Return (x, y) of the center of cell containing provided text 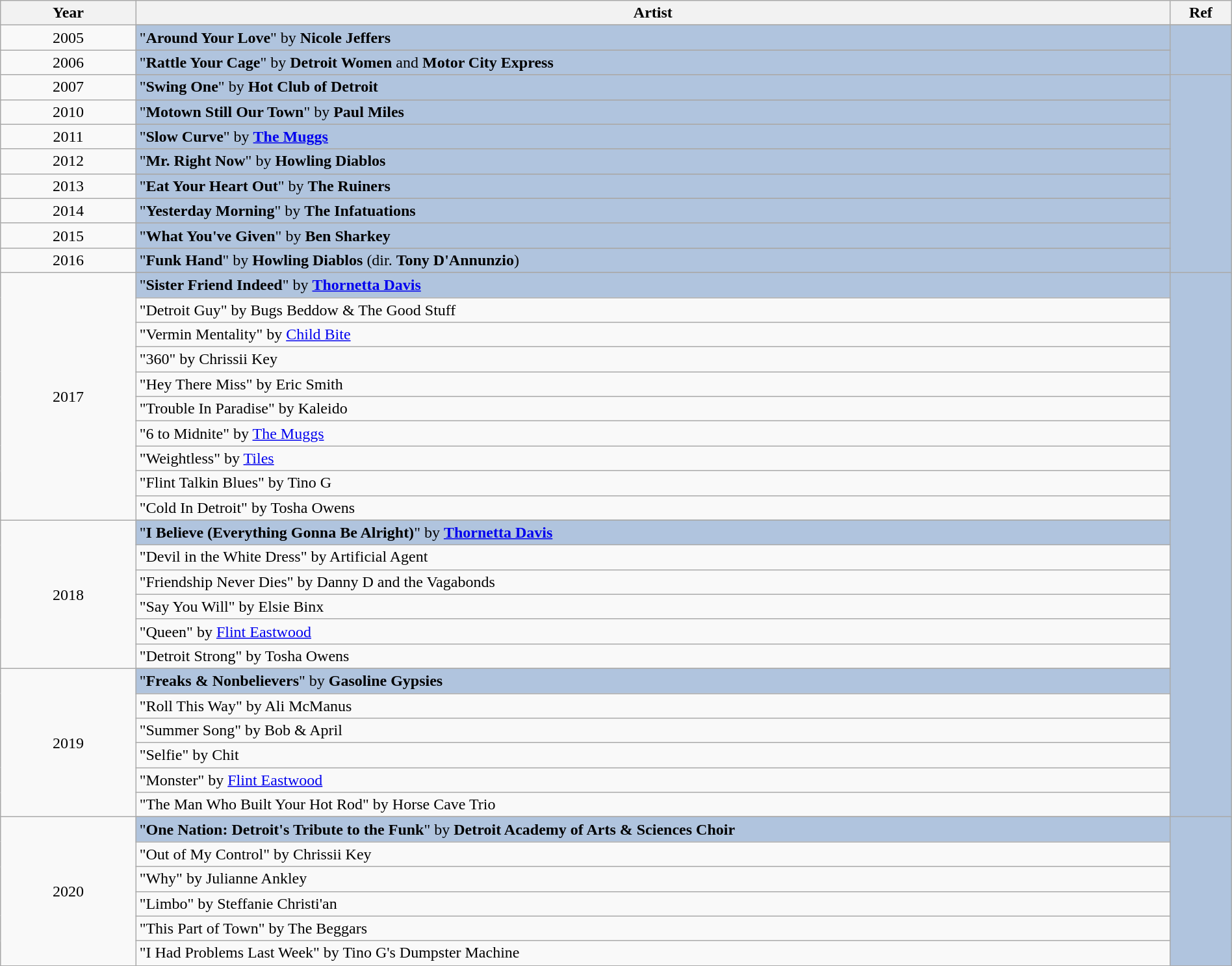
"Yesterday Morning" by The Infatuations (652, 211)
"Flint Talkin Blues" by Tino G (652, 483)
"Cold In Detroit" by Tosha Owens (652, 508)
Ref (1201, 13)
2019 (68, 742)
"Detroit Guy" by Bugs Beddow & The Good Stuff (652, 310)
"Motown Still Our Town" by Paul Miles (652, 112)
"Sister Friend Indeed" by Thornetta Davis (652, 285)
"Weightless" by Tiles (652, 458)
"Swing One" by Hot Club of Detroit (652, 87)
"This Part of Town" by The Beggars (652, 928)
"Detroit Strong" by Tosha Owens (652, 656)
"What You've Given" by Ben Sharkey (652, 235)
"Around Your Love" by Nicole Jeffers (652, 38)
"Say You Will" by Elsie Binx (652, 607)
"Funk Hand" by Howling Diablos (dir. Tony D'Annunzio) (652, 260)
"Summer Song" by Bob & April (652, 731)
"One Nation: Detroit's Tribute to the Funk" by Detroit Academy of Arts & Sciences Choir (652, 829)
"Vermin Mentality" by Child Bite (652, 335)
"I Had Problems Last Week" by Tino G's Dumpster Machine (652, 953)
2006 (68, 62)
"Hey There Miss" by Eric Smith (652, 384)
2007 (68, 87)
"Trouble In Paradise" by Kaleido (652, 409)
2011 (68, 137)
"The Man Who Built Your Hot Rod" by Horse Cave Trio (652, 805)
"Out of My Control" by Chrissii Key (652, 854)
Artist (652, 13)
2005 (68, 38)
"Limbo" by Steffanie Christi'an (652, 904)
"Devil in the White Dress" by Artificial Agent (652, 557)
"Monster" by Flint Eastwood (652, 780)
"Freaks & Nonbelievers" by Gasoline Gypsies (652, 681)
2014 (68, 211)
2015 (68, 235)
"Rattle Your Cage" by Detroit Women and Motor City Express (652, 62)
"6 to Midnite" by The Muggs (652, 434)
2016 (68, 260)
2012 (68, 161)
"I Believe (Everything Gonna Be Alright)" by Thornetta Davis (652, 532)
2018 (68, 594)
"Slow Curve" by The Muggs (652, 137)
"Why" by Julianne Ankley (652, 879)
2010 (68, 112)
2013 (68, 186)
"Friendship Never Dies" by Danny D and the Vagabonds (652, 582)
2017 (68, 397)
"Mr. Right Now" by Howling Diablos (652, 161)
"360" by Chrissii Key (652, 359)
Year (68, 13)
"Eat Your Heart Out" by The Ruiners (652, 186)
"Selfie" by Chit (652, 755)
"Queen" by Flint Eastwood (652, 631)
2020 (68, 891)
"Roll This Way" by Ali McManus (652, 705)
